Extract the (x, y) coordinate from the center of the cell holding the provided text.  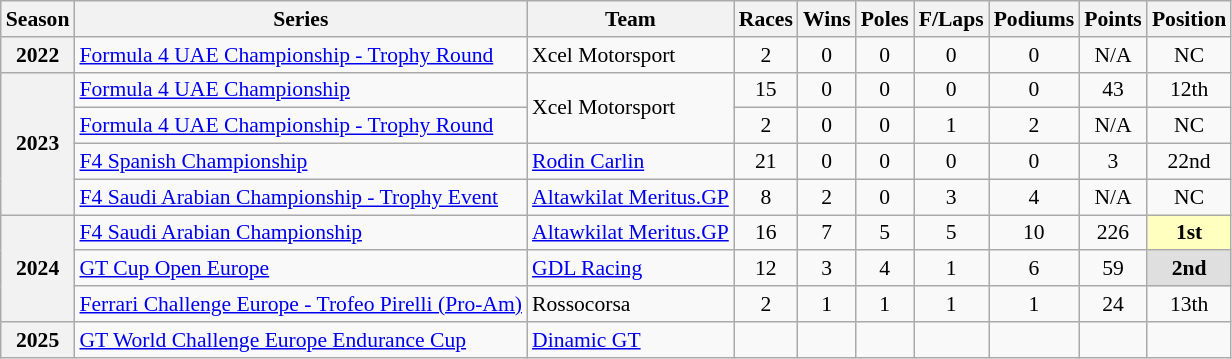
Dinamic GT (630, 340)
43 (1113, 90)
226 (1113, 233)
F/Laps (952, 19)
Rossocorsa (630, 304)
21 (766, 162)
15 (766, 90)
2024 (38, 268)
13th (1189, 304)
24 (1113, 304)
6 (1034, 269)
Points (1113, 19)
Series (300, 19)
12 (766, 269)
2023 (38, 143)
7 (827, 233)
GDL Racing (630, 269)
Ferrari Challenge Europe - Trofeo Pirelli (Pro-Am) (300, 304)
Formula 4 UAE Championship (300, 90)
10 (1034, 233)
12th (1189, 90)
16 (766, 233)
Podiums (1034, 19)
1st (1189, 233)
F4 Saudi Arabian Championship (300, 233)
22nd (1189, 162)
Season (38, 19)
2nd (1189, 269)
Poles (885, 19)
GT World Challenge Europe Endurance Cup (300, 340)
Wins (827, 19)
Races (766, 19)
8 (766, 197)
2025 (38, 340)
2022 (38, 55)
Rodin Carlin (630, 162)
F4 Saudi Arabian Championship - Trophy Event (300, 197)
F4 Spanish Championship (300, 162)
59 (1113, 269)
GT Cup Open Europe (300, 269)
Team (630, 19)
Position (1189, 19)
